Search for the cell housing the specified text and yield its (X, Y) center coordinate. 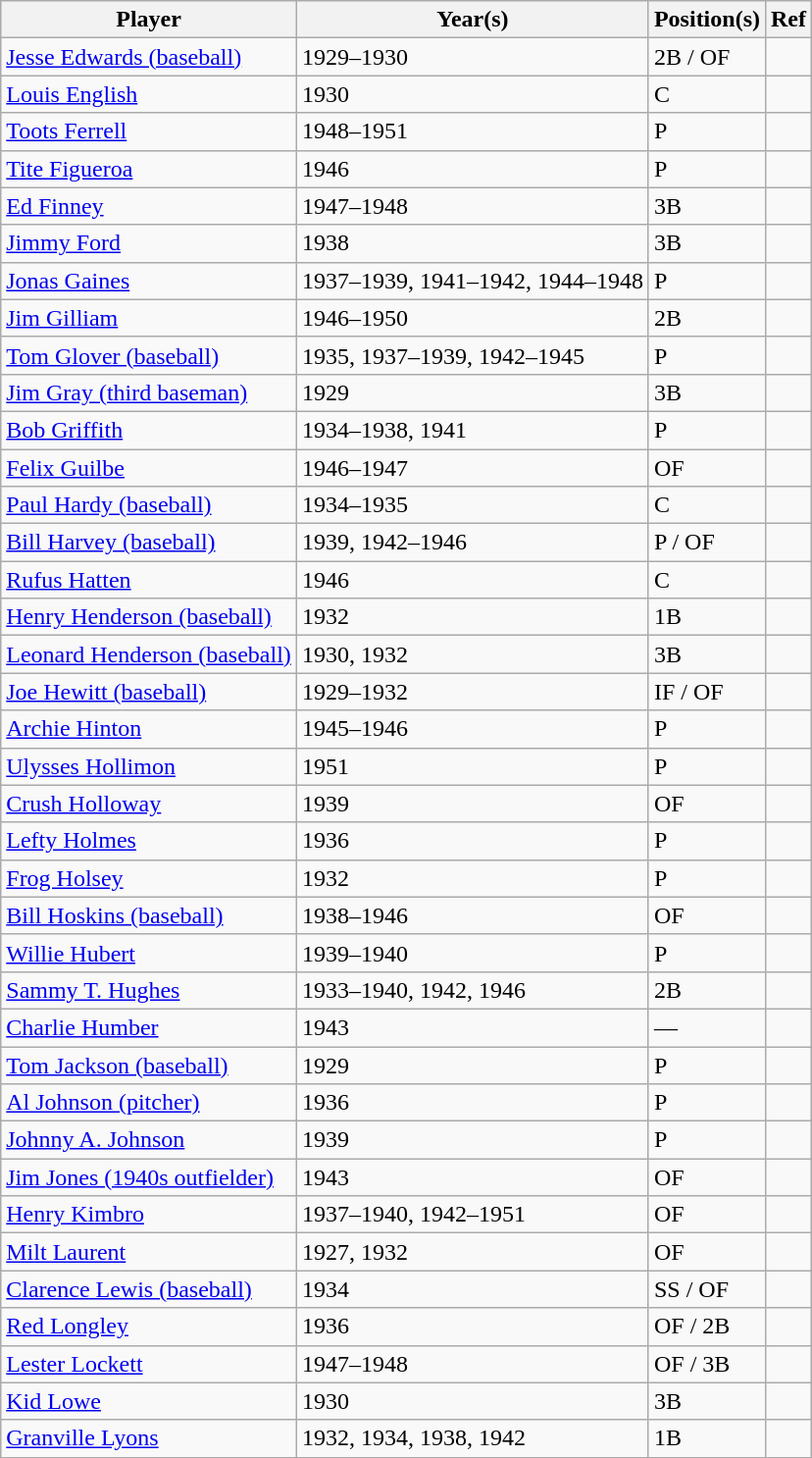
Lefty Holmes (149, 841)
Position(s) (706, 20)
Leonard Henderson (baseball) (149, 654)
Red Longley (149, 1327)
1929–1932 (473, 692)
1946–1947 (473, 468)
Jim Jones (1940s outfielder) (149, 1177)
1937–1940, 1942–1951 (473, 1215)
Felix Guilbe (149, 468)
Louis English (149, 94)
Tom Jackson (baseball) (149, 1065)
Ref (788, 20)
SS / OF (706, 1289)
Toots Ferrell (149, 131)
Archie Hinton (149, 729)
Frog Holsey (149, 878)
IF / OF (706, 692)
Sammy T. Hughes (149, 990)
Joe Hewitt (baseball) (149, 692)
1930, 1932 (473, 654)
Tite Figueroa (149, 169)
Jimmy Ford (149, 243)
OF / 2B (706, 1327)
1937–1939, 1941–1942, 1944–1948 (473, 281)
1938 (473, 243)
1932, 1934, 1938, 1942 (473, 1438)
— (706, 1027)
1939–1940 (473, 953)
1938–1946 (473, 915)
Jim Gray (third baseman) (149, 392)
Lester Lockett (149, 1364)
Jim Gilliam (149, 318)
1934–1938, 1941 (473, 430)
Crush Holloway (149, 804)
Player (149, 20)
1946–1950 (473, 318)
Bill Hoskins (baseball) (149, 915)
Year(s) (473, 20)
Jesse Edwards (baseball) (149, 57)
Paul Hardy (baseball) (149, 505)
Ed Finney (149, 206)
1939, 1942–1946 (473, 543)
Henry Kimbro (149, 1215)
Milt Laurent (149, 1252)
Granville Lyons (149, 1438)
1934–1935 (473, 505)
Clarence Lewis (baseball) (149, 1289)
Rufus Hatten (149, 580)
1929–1930 (473, 57)
Henry Henderson (baseball) (149, 617)
Kid Lowe (149, 1401)
Ulysses Hollimon (149, 766)
OF / 3B (706, 1364)
1935, 1937–1939, 1942–1945 (473, 355)
1934 (473, 1289)
1951 (473, 766)
Johnny A. Johnson (149, 1140)
Tom Glover (baseball) (149, 355)
1927, 1932 (473, 1252)
1945–1946 (473, 729)
P / OF (706, 543)
2B / OF (706, 57)
Willie Hubert (149, 953)
1948–1951 (473, 131)
1933–1940, 1942, 1946 (473, 990)
Al Johnson (pitcher) (149, 1103)
Bill Harvey (baseball) (149, 543)
Charlie Humber (149, 1027)
Bob Griffith (149, 430)
Jonas Gaines (149, 281)
